Locate the cell with the specified text and output its (x, y) center coordinate. 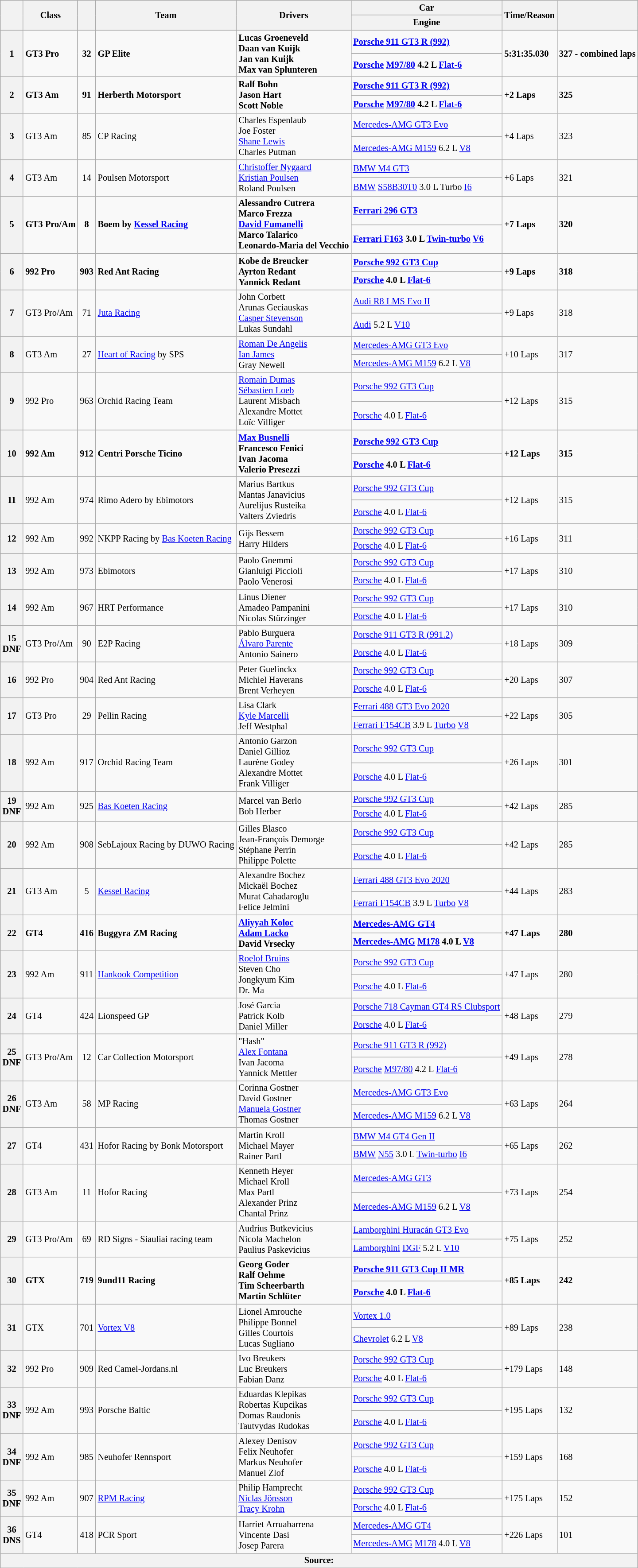
992 (86, 538)
Alessandro Cutrera Marco Frezza David Fumanelli Marco Talarico Leonardo-Maria del Vecchio (293, 225)
307 (597, 680)
Gijs Bessem Harry Hilders (293, 538)
Bas Koeten Racing (166, 806)
Eduardas Klepikas Robertas Kupcikas Domas Raudonis Tautvydas Rudokas (293, 1410)
Alexandre Bochez Mickaël Bochez Murat Cahadaroglu Felice Jelmini (293, 891)
Car Collection Motorsport (166, 1057)
903 (86, 271)
309 (597, 643)
252 (597, 1239)
E2P Racing (166, 643)
909 (86, 1369)
424 (86, 1016)
262 (597, 1146)
Porsche 911 GT3 Cup II MR (426, 1269)
Pablo Burguera Álvaro Parente Antonio Sainero (293, 643)
13 (12, 571)
279 (597, 1016)
Kenneth Heyer Michael Kroll Max Partl Alexander Prinz Chantal Prinz (293, 1192)
963 (86, 401)
26DNF (12, 1104)
18 (12, 763)
21 (12, 891)
Lamborghini DGF 5.2 L V10 (426, 1248)
993 (86, 1410)
Gilles Blasco Jean-François Demorge Stéphane Perrin Philippe Polette (293, 844)
242 (597, 1281)
Lionel Amrouche Philippe Bonnel Gilles Courtois Lucas Sugliano (293, 1328)
+48 Laps (529, 1016)
152 (597, 1498)
Marcel van Berlo Bob Herber (293, 806)
+2 Laps (529, 95)
Philip Hamprecht Niclas Jönsson Tracy Krohn (293, 1498)
Buggyra ZM Racing (166, 933)
+49 Laps (529, 1057)
+4 Laps (529, 136)
MP Racing (166, 1104)
91 (86, 95)
+195 Laps (529, 1410)
+6 Laps (529, 178)
BMW M4 GT4 Gen II (426, 1136)
Martin Kroll Michael Mayer Rainer Partl (293, 1146)
90 (86, 643)
701 (86, 1328)
+7 Laps (529, 225)
283 (597, 891)
Antonio Garzon Daniel Gillioz Laurène Godey Alexandre Mottet Frank Villiger (293, 763)
3 (12, 136)
311 (597, 538)
Neuhofer Rennsport (166, 1457)
Max Busnelli Francesco Fenici Ivan Jacoma Valerio Presezzi (293, 453)
Herberth Motorsport (166, 95)
323 (597, 136)
Red Camel-Jordans.nl (166, 1369)
+20 Laps (529, 680)
Ebimotors (166, 571)
Linus Diener Amadeo Pampanini Nicolas Stürzinger (293, 608)
85 (86, 136)
Alexey Denisov Felix Neuhofer Markus Neuhofer Manuel Zlof (293, 1457)
34DNF (12, 1457)
Drivers (293, 15)
+226 Laps (529, 1535)
Centri Porsche Ticino (166, 453)
305 (597, 716)
Juta Racing (166, 313)
9und11 Racing (166, 1281)
Lisa Clark Kyle Marcelli Jeff Westphal (293, 716)
+159 Laps (529, 1457)
320 (597, 225)
Roman De Angelis Ian James Gray Newell (293, 354)
Ivo Breukers Luc Breukers Fabian Danz (293, 1369)
Time/Reason (529, 15)
Hankook Competition (166, 974)
BMW N55 3.0 L Twin-turbo I6 (426, 1155)
Aliyyah Koloc Adam Lacko David Vrsecky (293, 933)
19DNF (12, 806)
Roelof Bruins Steven Cho Jongkyum Kim Dr. Ma (293, 974)
Chevrolet 6.2 L V8 (426, 1339)
+175 Laps (529, 1498)
+16 Laps (529, 538)
325 (597, 95)
Lamborghini Huracán GT3 Evo (426, 1230)
Hofor Racing by Bonk Motorsport (166, 1146)
71 (86, 313)
974 (86, 500)
20 (12, 844)
148 (597, 1369)
911 (86, 974)
1 (12, 54)
Heart of Racing by SPS (166, 354)
10 (12, 453)
35DNF (12, 1498)
327 - combined laps (597, 54)
+73 Laps (529, 1192)
NKPP Racing by Bas Koeten Racing (166, 538)
Porsche 911 GT3 R (991.2) (426, 634)
6 (12, 271)
16 (12, 680)
Kessel Racing (166, 891)
22 (12, 933)
Engine (426, 23)
5:31:35.030 (529, 54)
69 (86, 1239)
7 (12, 313)
HRT Performance (166, 608)
Audrius Butkevicius Nicola Machelon Paulius Paskevicius (293, 1239)
BMW M4 GT3 (426, 169)
Boem by Kessel Racing (166, 225)
John Corbett Arunas Geciauskas Casper Stevenson Lukas Sundahl (293, 313)
9 (12, 401)
Audi R8 LMS Evo II (426, 301)
+22 Laps (529, 716)
Porsche 718 Cayman GT4 RS Clubsport (426, 1007)
Charles Espenlaub Joe Foster Shane Lewis Charles Putman (293, 136)
Mercedes-AMG GT3 (426, 1178)
Poulsen Motorsport (166, 178)
Rimo Adero by Ebimotors (166, 500)
+26 Laps (529, 763)
908 (86, 844)
Lucas Groeneveld Daan van Kuijk Jan van Kuijk Max van Splunteren (293, 54)
"Hash" Alex Fontana Ivan Jacoma Yannick Mettler (293, 1057)
2 (12, 95)
Vortex 1.0 (426, 1316)
GP Elite (166, 54)
Hofor Racing (166, 1192)
+179 Laps (529, 1369)
912 (86, 453)
418 (86, 1535)
967 (86, 608)
917 (86, 763)
SebLajoux Racing by DUWO Racing (166, 844)
+18 Laps (529, 643)
416 (86, 933)
RPM Racing (166, 1498)
985 (86, 1457)
Harriet Arruabarrena Vincente Dasi Josep Parera (293, 1535)
907 (86, 1498)
36DNS (12, 1535)
+44 Laps (529, 891)
José Garcia Patrick Kolb Daniel Miller (293, 1016)
Team (166, 15)
58 (86, 1104)
431 (86, 1146)
Ralf Bohn Jason Hart Scott Noble (293, 95)
Car (426, 8)
25DNF (12, 1057)
238 (597, 1328)
Kobe de Breucker Ayrton Redant Yannick Redant (293, 271)
+63 Laps (529, 1104)
BMW S58B30T0 3.0 L Turbo I6 (426, 187)
15DNF (12, 643)
CP Racing (166, 136)
Christoffer Nygaard Kristian Poulsen Roland Poulsen (293, 178)
Georg Goder Ralf Oehme Tim Scheerbarth Martin Schlüter (293, 1281)
Audi 5.2 L V10 (426, 324)
278 (597, 1057)
+85 Laps (529, 1281)
101 (597, 1535)
RD Signs - Siauliai racing team (166, 1239)
254 (597, 1192)
Marius Bartkus Mantas Janavicius Aurelijus Rusteika Valters Zviedris (293, 500)
17 (12, 716)
Pellin Racing (166, 716)
+75 Laps (529, 1239)
301 (597, 763)
925 (86, 806)
Ferrari 296 GT3 (426, 210)
Vortex V8 (166, 1328)
Class (51, 15)
33DNF (12, 1410)
Peter Guelinckx Michiel Haverans Brent Verheyen (293, 680)
30 (12, 1281)
904 (86, 680)
+10 Laps (529, 354)
Paolo Gnemmi Gianluigi Piccioli Paolo Venerosi (293, 571)
+65 Laps (529, 1146)
264 (597, 1104)
24 (12, 1016)
Ferrari F163 3.0 L Twin-turbo V6 (426, 239)
132 (597, 1410)
719 (86, 1281)
Corinna Gostner David Gostner Manuela Gostner Thomas Gostner (293, 1104)
4 (12, 178)
PCR Sport (166, 1535)
Romain Dumas Sébastien Loeb Laurent Misbach Alexandre Mottet Loïc Villiger (293, 401)
28 (12, 1192)
Porsche Baltic (166, 1410)
31 (12, 1328)
23 (12, 974)
973 (86, 571)
Lionspeed GP (166, 1016)
317 (597, 354)
+89 Laps (529, 1328)
321 (597, 178)
168 (597, 1457)
Source: (319, 1560)
